Search for the cell housing the specified text and yield its [X, Y] center coordinate. 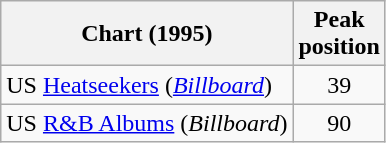
39 [339, 85]
Peakposition [339, 34]
90 [339, 123]
US Heatseekers (Billboard) [147, 85]
Chart (1995) [147, 34]
US R&B Albums (Billboard) [147, 123]
